Return the (X, Y) coordinate for the center point of the cell that contains the specified text.  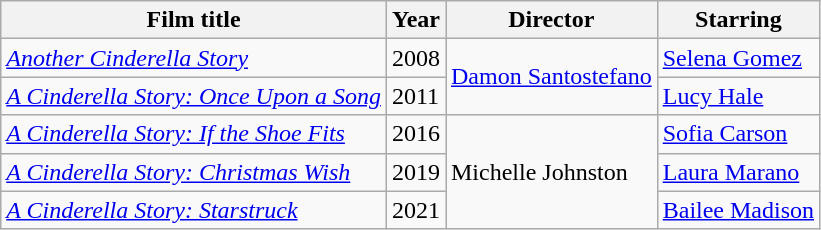
A Cinderella Story: Christmas Wish (194, 172)
Selena Gomez (738, 58)
Year (416, 20)
2019 (416, 172)
Sofia Carson (738, 134)
A Cinderella Story: If the Shoe Fits (194, 134)
Damon Santostefano (552, 77)
Bailee Madison (738, 210)
2008 (416, 58)
Lucy Hale (738, 96)
A Cinderella Story: Starstruck (194, 210)
Director (552, 20)
2011 (416, 96)
A Cinderella Story: Once Upon a Song (194, 96)
Starring (738, 20)
Michelle Johnston (552, 172)
Laura Marano (738, 172)
Film title (194, 20)
Another Cinderella Story (194, 58)
2021 (416, 210)
2016 (416, 134)
